Find where the given text appears and provide that cell's center as (X, Y) coordinate. 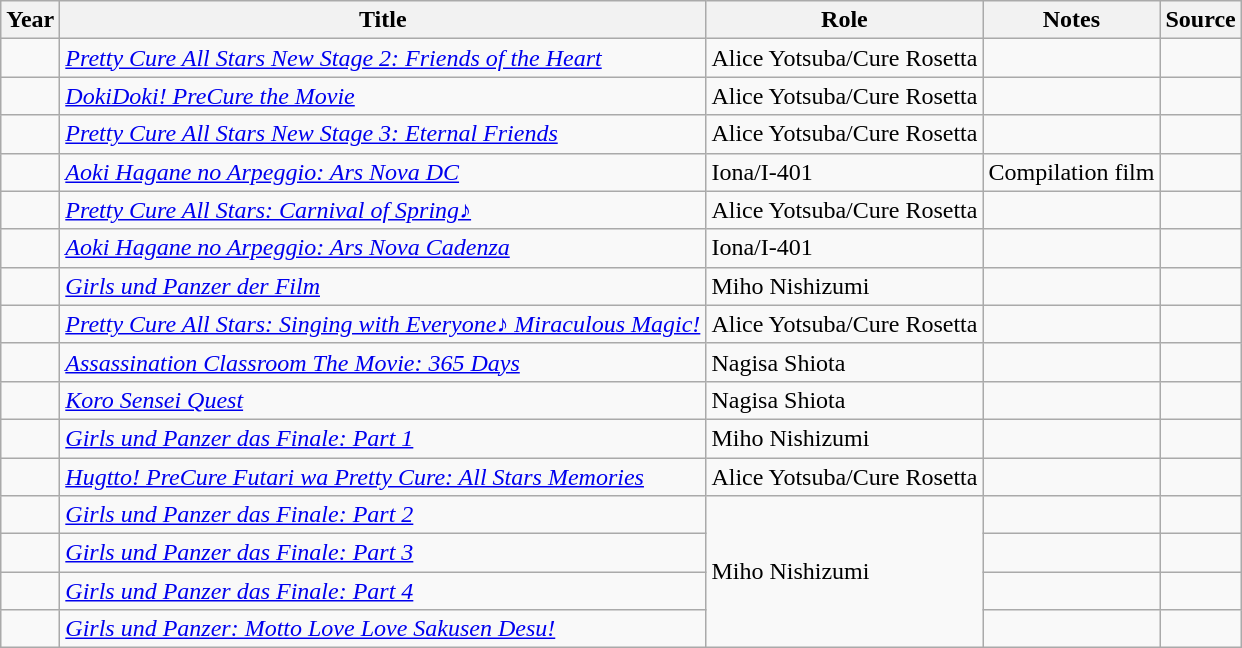
Girls und Panzer das Finale: Part 1 (383, 438)
Source (1200, 20)
Girls und Panzer das Finale: Part 2 (383, 515)
Pretty Cure All Stars New Stage 2: Friends of the Heart (383, 58)
Aoki Hagane no Arpeggio: Ars Nova DC (383, 172)
Koro Sensei Quest (383, 400)
Girls und Panzer das Finale: Part 4 (383, 591)
Assassination Classroom The Movie: 365 Days (383, 362)
DokiDoki! PreCure the Movie (383, 96)
Year (30, 20)
Title (383, 20)
Pretty Cure All Stars: Carnival of Spring♪ (383, 210)
Girls und Panzer: Motto Love Love Sakusen Desu! (383, 629)
Hugtto! PreCure Futari wa Pretty Cure: All Stars Memories (383, 477)
Pretty Cure All Stars New Stage 3: Eternal Friends (383, 134)
Girls und Panzer der Film (383, 286)
Role (844, 20)
Pretty Cure All Stars: Singing with Everyone♪ Miraculous Magic! (383, 324)
Compilation film (1072, 172)
Girls und Panzer das Finale: Part 3 (383, 553)
Notes (1072, 20)
Aoki Hagane no Arpeggio: Ars Nova Cadenza (383, 248)
